Output the (X, Y) coordinate of the center of the cell containing the given text.  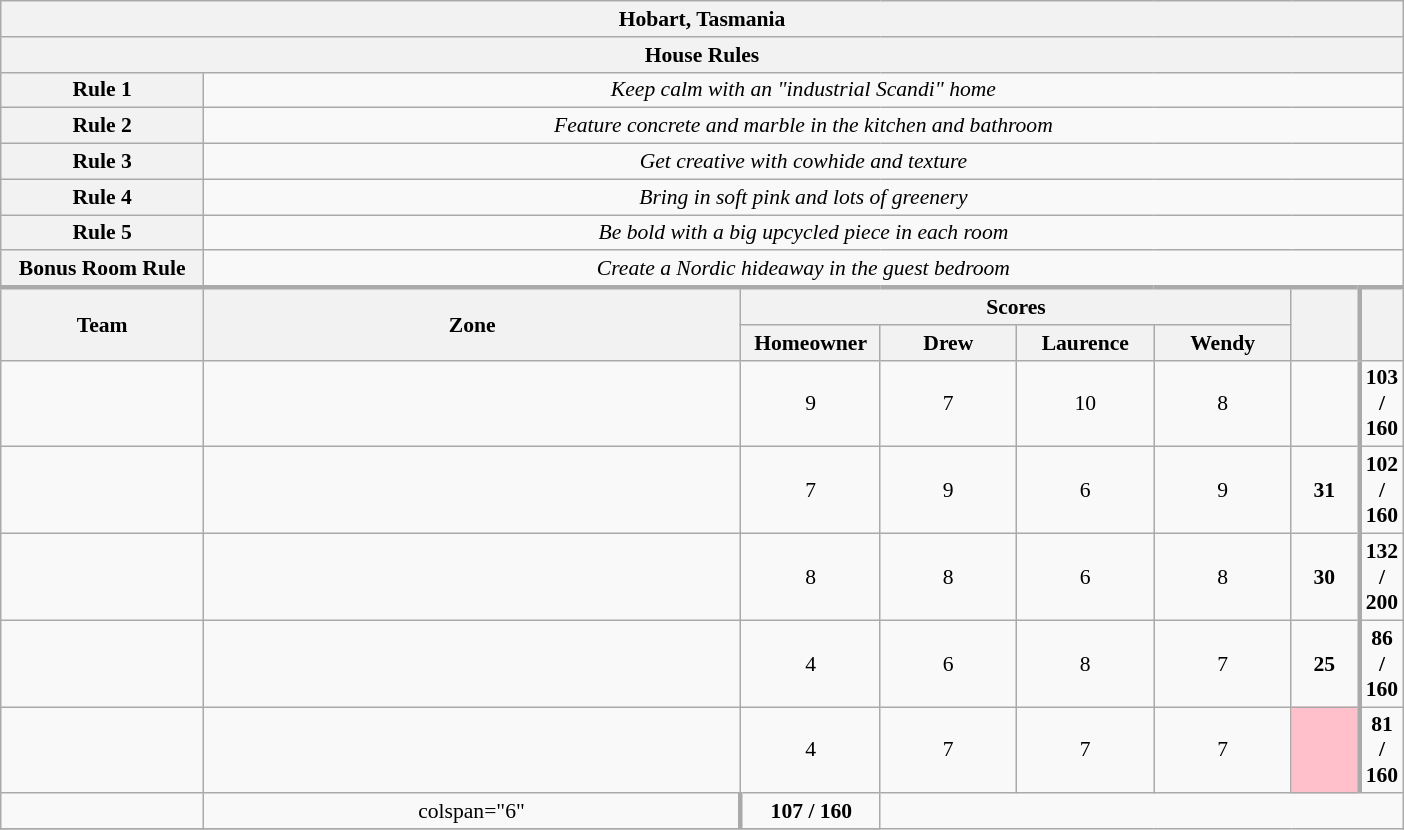
Laurence (1085, 343)
132 / 200 (1381, 578)
10 (1085, 404)
Keep calm with an "industrial Scandi" home (804, 90)
30 (1325, 578)
Scores (1016, 306)
86 / 160 (1381, 664)
81 / 160 (1381, 750)
Be bold with a big upcycled piece in each room (804, 233)
Team (102, 324)
Rule 5 (102, 233)
103 / 160 (1381, 404)
31 (1325, 490)
107 / 160 (810, 812)
Create a Nordic hideaway in the guest bedroom (804, 270)
Rule 4 (102, 197)
Homeowner (810, 343)
House Rules (702, 55)
Bring in soft pink and lots of greenery (804, 197)
Rule 3 (102, 162)
Wendy (1222, 343)
Get creative with cowhide and texture (804, 162)
Feature concrete and marble in the kitchen and bathroom (804, 126)
Rule 1 (102, 90)
colspan="6" (472, 812)
Rule 2 (102, 126)
25 (1325, 664)
102 / 160 (1381, 490)
Bonus Room Rule (102, 270)
Hobart, Tasmania (702, 19)
Zone (472, 324)
Drew (948, 343)
